Capture the cell that displays the provided text and extract its [X, Y] central coordinate. 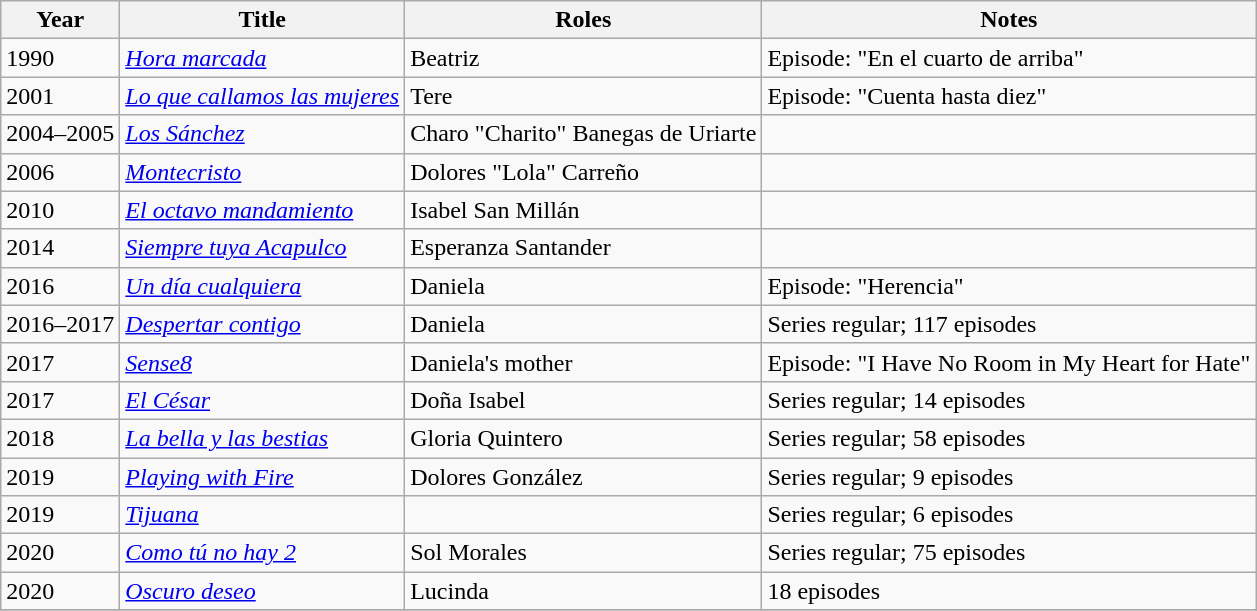
La bella y las bestias [262, 438]
2006 [60, 172]
Un día cualquiera [262, 286]
Como tú no hay 2 [262, 553]
Dolores "Lola" Carreño [584, 172]
2001 [60, 96]
Esperanza Santander [584, 248]
Episode: "Herencia" [1009, 286]
Oscuro deseo [262, 591]
Dolores González [584, 477]
Beatriz [584, 58]
2014 [60, 248]
2018 [60, 438]
Lucinda [584, 591]
Series regular; 9 episodes [1009, 477]
Tijuana [262, 515]
Despertar contigo [262, 324]
Sense8 [262, 362]
Year [60, 20]
Lo que callamos las mujeres [262, 96]
Playing with Fire [262, 477]
El César [262, 400]
Notes [1009, 20]
2004–2005 [60, 134]
Series regular; 14 episodes [1009, 400]
Episode: "I Have No Room in My Heart for Hate" [1009, 362]
Siempre tuya Acapulco [262, 248]
Title [262, 20]
El octavo mandamiento [262, 210]
Sol Morales [584, 553]
Series regular; 58 episodes [1009, 438]
Roles [584, 20]
Charo "Charito" Banegas de Uriarte [584, 134]
Isabel San Millán [584, 210]
18 episodes [1009, 591]
Episode: "Cuenta hasta diez" [1009, 96]
Daniela's mother [584, 362]
Series regular; 6 episodes [1009, 515]
Hora marcada [262, 58]
Series regular; 117 episodes [1009, 324]
Montecristo [262, 172]
1990 [60, 58]
Gloria Quintero [584, 438]
Doña Isabel [584, 400]
Los Sánchez [262, 134]
2016 [60, 286]
2016–2017 [60, 324]
2010 [60, 210]
Episode: "En el cuarto de arriba" [1009, 58]
Series regular; 75 episodes [1009, 553]
Tere [584, 96]
